Return the [X, Y] coordinate for the center point of the cell that contains the specified text.  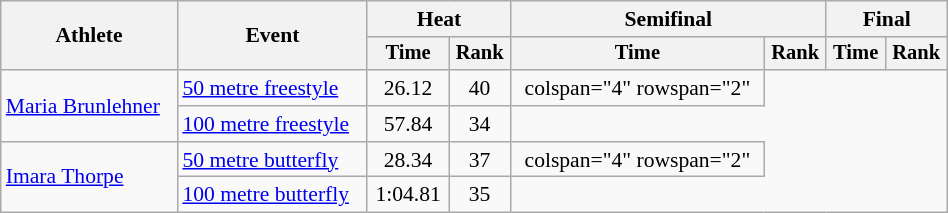
50 metre butterfly [272, 160]
28.34 [408, 160]
1:04.81 [408, 195]
Maria Brunlehner [90, 106]
Event [272, 36]
Final [886, 19]
Semifinal [669, 19]
26.12 [408, 88]
57.84 [408, 124]
37 [480, 160]
40 [480, 88]
100 metre freestyle [272, 124]
50 metre freestyle [272, 88]
Athlete [90, 36]
35 [480, 195]
34 [480, 124]
Imara Thorpe [90, 178]
Heat [438, 19]
100 metre butterfly [272, 195]
